Scan for the cell matching the given text and deliver its [X, Y] coordinate at center. 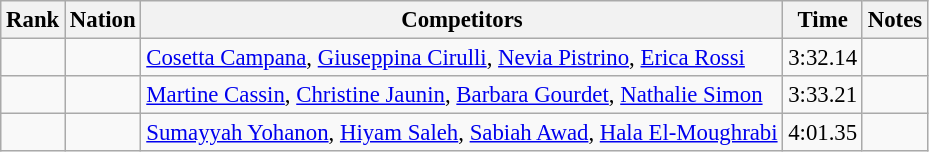
3:33.21 [823, 95]
Cosetta Campana, Giuseppina Cirulli, Nevia Pistrino, Erica Rossi [462, 58]
Competitors [462, 20]
Time [823, 20]
4:01.35 [823, 133]
Notes [894, 20]
Sumayyah Yohanon, Hiyam Saleh, Sabiah Awad, Hala El-Moughrabi [462, 133]
Martine Cassin, Christine Jaunin, Barbara Gourdet, Nathalie Simon [462, 95]
Rank [33, 20]
3:32.14 [823, 58]
Nation [103, 20]
